Determine the (X, Y) coordinate at the center of the cell enclosing the given text.  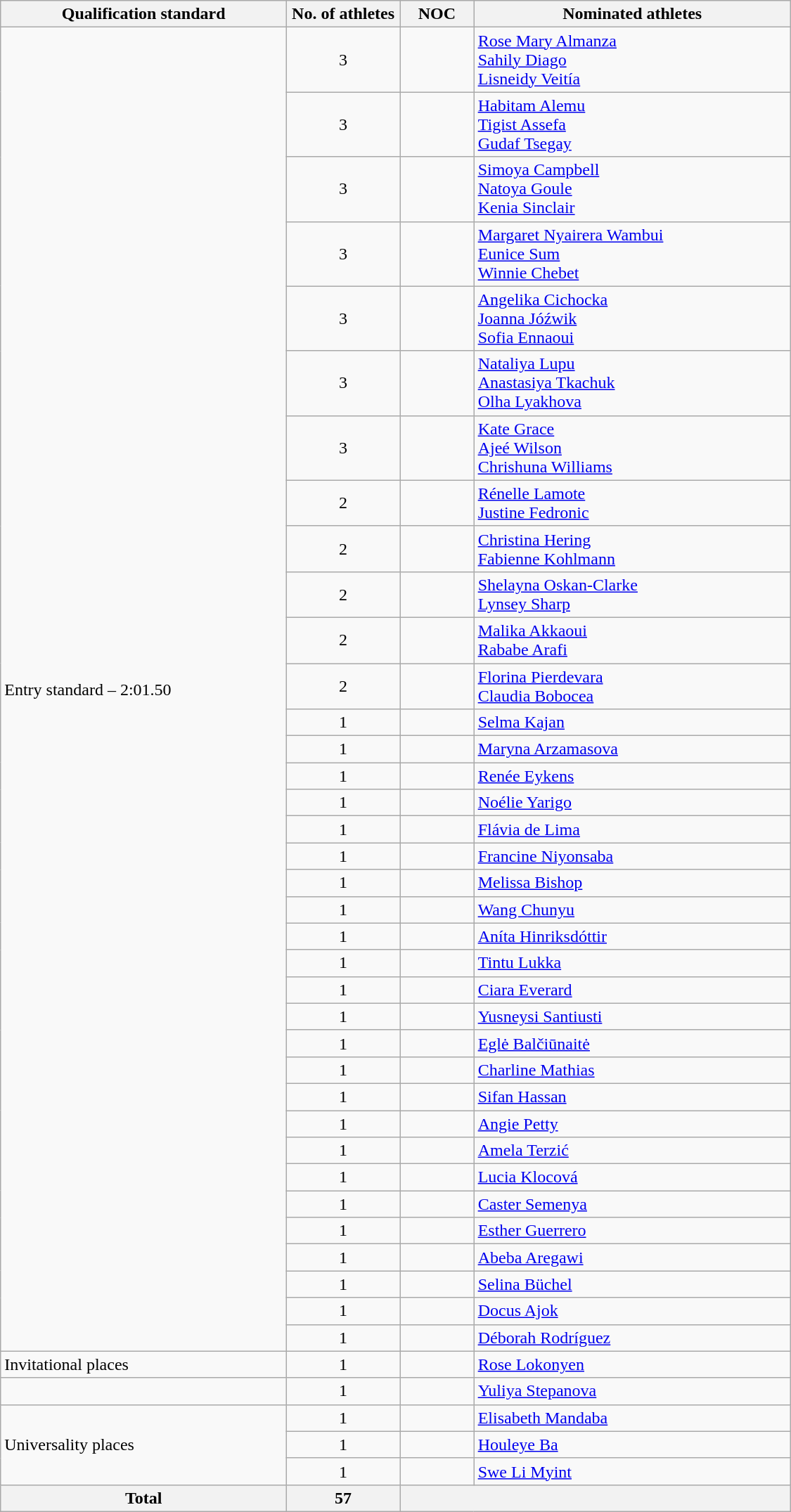
Elisabeth Mandaba (632, 1418)
Habitam AlemuTigist AssefaGudaf Tsegay (632, 124)
Eglė Balčiūnaitė (632, 1043)
Christina HeringFabienne Kohlmann (632, 548)
Nataliya LupuAnastasiya TkachukOlha Lyakhova (632, 383)
Lucia Klocová (632, 1177)
Noélie Yarigo (632, 803)
Selma Kajan (632, 723)
Malika AkkaouiRababe Arafi (632, 640)
Ciara Everard (632, 990)
Houleye Ba (632, 1445)
Melissa Bishop (632, 883)
No. of athletes (343, 14)
57 (343, 1498)
Invitational places (143, 1364)
Amela Terzić (632, 1151)
NOC (437, 14)
Déborah Rodríguez (632, 1338)
Esther Guerrero (632, 1231)
Yusneysi Santiusti (632, 1016)
Total (143, 1498)
Margaret Nyairera WambuiEunice SumWinnie Chebet (632, 254)
Tintu Lukka (632, 963)
Sifan Hassan (632, 1097)
Docus Ajok (632, 1311)
Florina PierdevaraClaudia Bobocea (632, 686)
Simoya CampbellNatoya GouleKenia Sinclair (632, 189)
Francine Niyonsaba (632, 856)
Nominated athletes (632, 14)
Entry standard – 2:01.50 (143, 689)
Maryna Arzamasova (632, 749)
Yuliya Stepanova (632, 1391)
Renée Eykens (632, 776)
Rose Mary AlmanzaSahily DiagoLisneidy Veitía (632, 60)
Universality places (143, 1445)
Flávia de Lima (632, 829)
Caster Semenya (632, 1204)
Rose Lokonyen (632, 1364)
Angie Petty (632, 1124)
Charline Mathias (632, 1070)
Angelika CichockaJoanna JóźwikSofia Ennaoui (632, 318)
Selina Büchel (632, 1284)
Rénelle LamoteJustine Fedronic (632, 503)
Qualification standard (143, 14)
Shelayna Oskan-ClarkeLynsey Sharp (632, 595)
Abeba Aregawi (632, 1258)
Kate GraceAjeé WilsonChrishuna Williams (632, 448)
Aníta Hinriksdóttir (632, 936)
Swe Li Myint (632, 1471)
Wang Chunyu (632, 910)
